Return (x, y) of the center of cell containing provided text 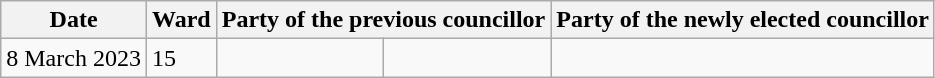
Date (74, 20)
Party of the previous councillor (384, 20)
8 March 2023 (74, 58)
15 (181, 58)
Party of the newly elected councillor (743, 20)
Ward (181, 20)
